Find where the given text appears and provide that cell's center as (x, y) coordinate. 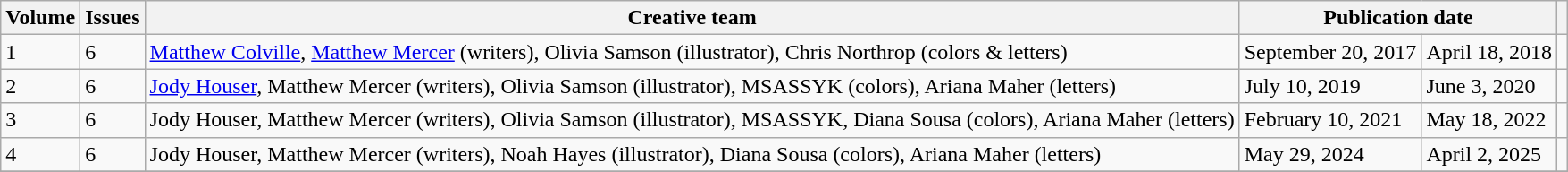
February 10, 2021 (1330, 120)
Matthew Colville, Matthew Mercer (writers), Olivia Samson (illustrator), Chris Northrop (colors & letters) (692, 52)
Publication date (1397, 18)
Jody Houser, Matthew Mercer (writers), Olivia Samson (illustrator), MSASSYK, Diana Sousa (colors), Ariana Maher (letters) (692, 120)
Issues (113, 18)
Jody Houser, Matthew Mercer (writers), Noah Hayes (illustrator), Diana Sousa (colors), Ariana Maher (letters) (692, 154)
Creative team (692, 18)
May 18, 2022 (1489, 120)
April 2, 2025 (1489, 154)
4 (41, 154)
3 (41, 120)
Jody Houser, Matthew Mercer (writers), Olivia Samson (illustrator), MSASSYK (colors), Ariana Maher (letters) (692, 86)
2 (41, 86)
June 3, 2020 (1489, 86)
1 (41, 52)
Volume (41, 18)
May 29, 2024 (1330, 154)
July 10, 2019 (1330, 86)
September 20, 2017 (1330, 52)
April 18, 2018 (1489, 52)
